From the cell containing the given text, extract its center point as (x, y) coordinate. 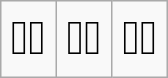
◌𐴥 (84, 39)
◌𐴦 (29, 39)
◌𐴤 (140, 39)
